Find where the given text appears and provide that cell's center as (X, Y) coordinate. 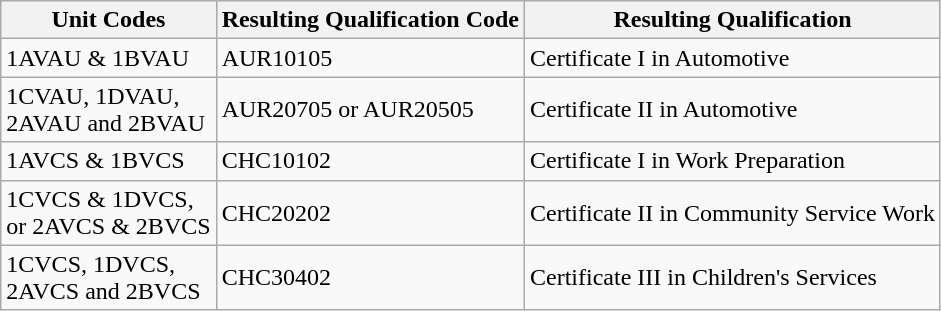
Certificate II in Automotive (733, 110)
CHC20202 (370, 212)
Certificate II in Community Service Work (733, 212)
1CVCS, 1DVCS,2AVCS and 2BVCS (108, 278)
AUR10105 (370, 58)
1CVAU, 1DVAU,2AVAU and 2BVAU (108, 110)
Resulting Qualification (733, 20)
1CVCS & 1DVCS,or 2AVCS & 2BVCS (108, 212)
AUR20705 or AUR20505 (370, 110)
1AVCS & 1BVCS (108, 161)
Certificate III in Children's Services (733, 278)
CHC10102 (370, 161)
Unit Codes (108, 20)
Certificate I in Automotive (733, 58)
CHC30402 (370, 278)
Resulting Qualification Code (370, 20)
Certificate I in Work Preparation (733, 161)
1AVAU & 1BVAU (108, 58)
